From the cell containing the given text, extract its center point as (x, y) coordinate. 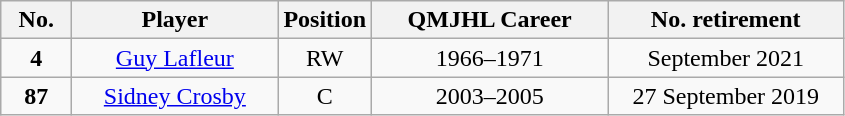
C (325, 96)
Sidney Crosby (175, 96)
1966–1971 (490, 58)
No. (36, 20)
4 (36, 58)
QMJHL Career (490, 20)
2003–2005 (490, 96)
RW (325, 58)
87 (36, 96)
Position (325, 20)
27 September 2019 (726, 96)
No. retirement (726, 20)
Player (175, 20)
September 2021 (726, 58)
Guy Lafleur (175, 58)
